Identify which cell holds the provided text, then report its [X, Y] central coordinate. 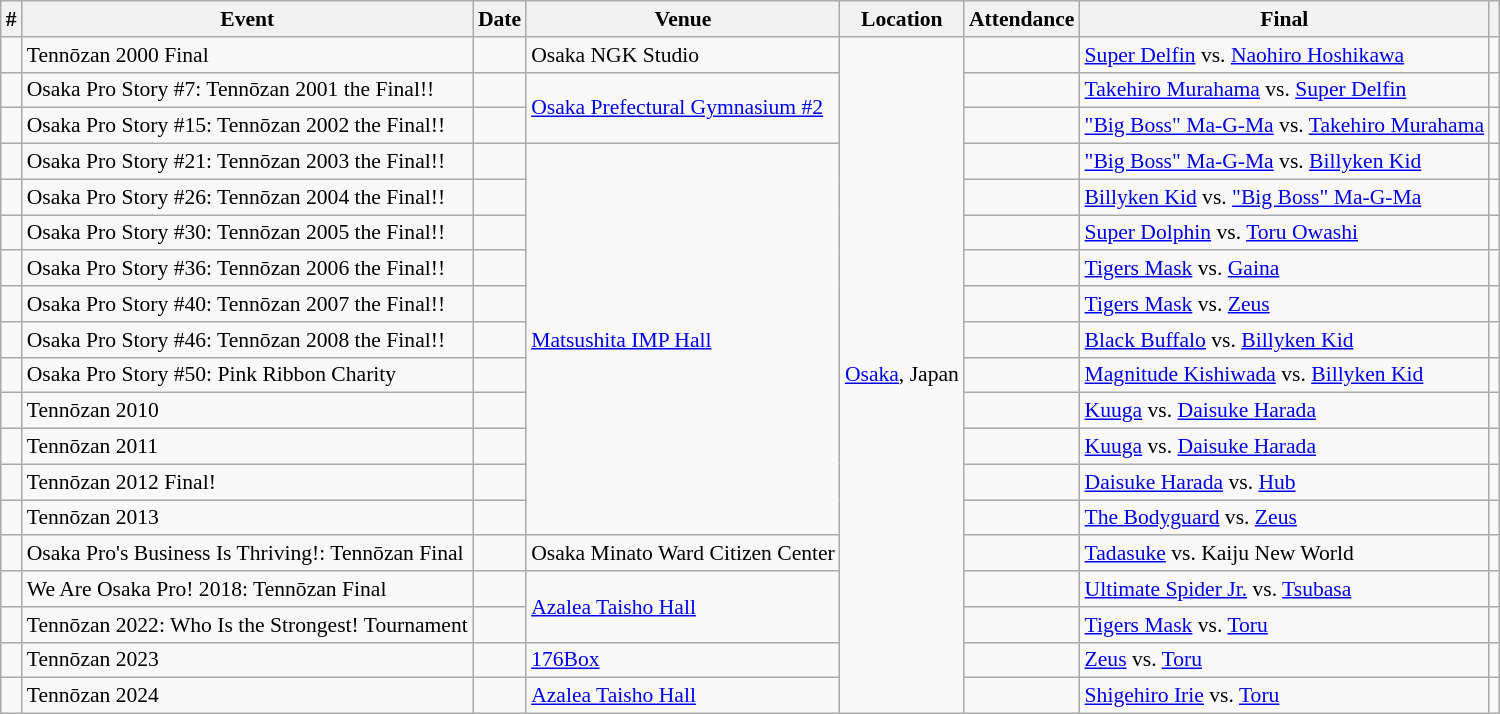
Osaka Pro Story #36: Tennōzan 2006 the Final!! [248, 269]
Tigers Mask vs. Zeus [1285, 304]
Osaka Minato Ward Citizen Center [683, 554]
Tigers Mask vs. Toru [1285, 625]
Tennōzan 2013 [248, 518]
Osaka Prefectural Gymnasium #2 [683, 108]
Osaka Pro Story #15: Tennōzan 2002 the Final!! [248, 126]
Osaka Pro Story #21: Tennōzan 2003 the Final!! [248, 162]
Attendance [1022, 19]
Event [248, 19]
Osaka Pro Story #46: Tennōzan 2008 the Final!! [248, 340]
Osaka Pro's Business Is Thriving!: Tennōzan Final [248, 554]
Tennōzan 2022: Who Is the Strongest! Tournament [248, 625]
Shigehiro Irie vs. Toru [1285, 696]
Black Buffalo vs. Billyken Kid [1285, 340]
Osaka Pro Story #50: Pink Ribbon Charity [248, 375]
Tennōzan 2023 [248, 660]
Tennōzan 2012 Final! [248, 482]
Osaka, Japan [902, 376]
Tennōzan 2000 Final [248, 55]
Daisuke Harada vs. Hub [1285, 482]
Osaka NGK Studio [683, 55]
Magnitude Kishiwada vs. Billyken Kid [1285, 375]
Super Dolphin vs. Toru Owashi [1285, 233]
Osaka Pro Story #7: Tennōzan 2001 the Final!! [248, 90]
Location [902, 19]
Osaka Pro Story #40: Tennōzan 2007 the Final!! [248, 304]
176Box [683, 660]
Matsushita IMP Hall [683, 340]
We Are Osaka Pro! 2018: Tennōzan Final [248, 589]
Tennōzan 2010 [248, 411]
# [12, 19]
Venue [683, 19]
Osaka Pro Story #26: Tennōzan 2004 the Final!! [248, 197]
Tennōzan 2024 [248, 696]
The Bodyguard vs. Zeus [1285, 518]
Date [500, 19]
Super Delfin vs. Naohiro Hoshikawa [1285, 55]
Tadasuke vs. Kaiju New World [1285, 554]
Tennōzan 2011 [248, 447]
Ultimate Spider Jr. vs. Tsubasa [1285, 589]
Final [1285, 19]
"Big Boss" Ma-G-Ma vs. Billyken Kid [1285, 162]
Billyken Kid vs. "Big Boss" Ma-G-Ma [1285, 197]
Takehiro Murahama vs. Super Delfin [1285, 90]
Zeus vs. Toru [1285, 660]
Osaka Pro Story #30: Tennōzan 2005 the Final!! [248, 233]
Tigers Mask vs. Gaina [1285, 269]
"Big Boss" Ma-G-Ma vs. Takehiro Murahama [1285, 126]
